Capture the cell that displays the provided text and extract its (x, y) central coordinate. 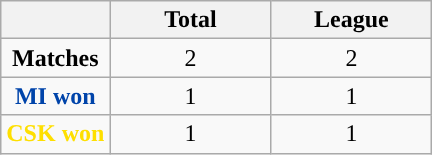
Matches (56, 58)
League (352, 20)
Total (190, 20)
MI won (56, 96)
CSK won (56, 134)
